Identify which cell holds the provided text, then report its [x, y] central coordinate. 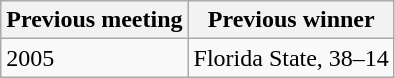
Previous meeting [94, 20]
Florida State, 38–14 [291, 58]
Previous winner [291, 20]
2005 [94, 58]
